Return (X, Y) of the center of cell containing provided text 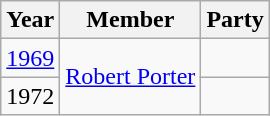
1972 (30, 96)
Party (235, 20)
Robert Porter (130, 77)
1969 (30, 58)
Year (30, 20)
Member (130, 20)
